Locate the cell with the specified text and output its (X, Y) center coordinate. 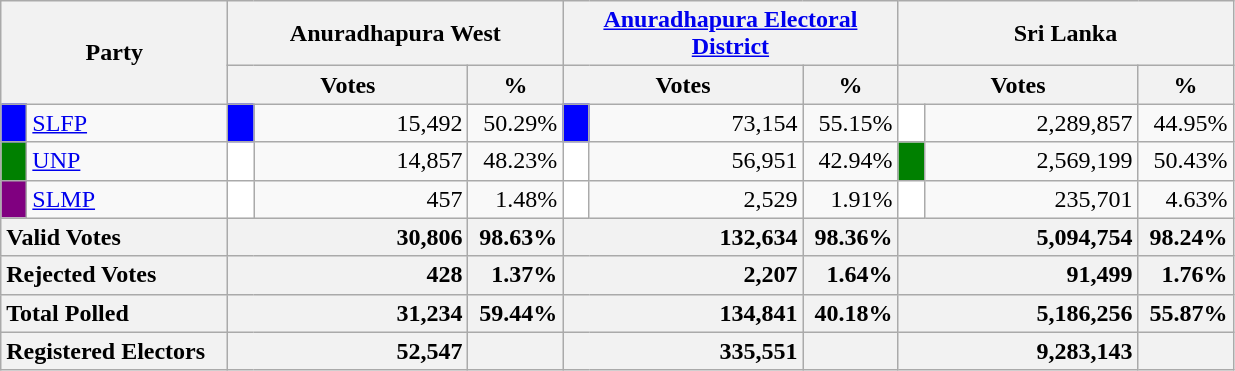
50.43% (1186, 161)
1.91% (850, 199)
56,951 (696, 161)
55.87% (1186, 313)
Valid Votes (114, 237)
30,806 (348, 237)
98.24% (1186, 237)
44.95% (1186, 123)
457 (361, 199)
91,499 (1018, 275)
14,857 (361, 161)
UNP (128, 161)
Anuradhapura West (396, 34)
235,701 (1031, 199)
48.23% (516, 161)
Total Polled (114, 313)
1.48% (516, 199)
SLFP (128, 123)
5,186,256 (1018, 313)
31,234 (348, 313)
5,094,754 (1018, 237)
134,841 (683, 313)
1.76% (1186, 275)
4.63% (1186, 199)
52,547 (348, 351)
Party (114, 52)
42.94% (850, 161)
2,569,199 (1031, 161)
SLMP (128, 199)
Anuradhapura Electoral District (730, 34)
59.44% (516, 313)
1.37% (516, 275)
2,529 (696, 199)
1.64% (850, 275)
55.15% (850, 123)
2,207 (683, 275)
428 (348, 275)
Registered Electors (114, 351)
50.29% (516, 123)
Rejected Votes (114, 275)
98.63% (516, 237)
15,492 (361, 123)
73,154 (696, 123)
2,289,857 (1031, 123)
40.18% (850, 313)
132,634 (683, 237)
335,551 (683, 351)
98.36% (850, 237)
9,283,143 (1018, 351)
Sri Lanka (1066, 34)
